Scan for the cell matching the given text and deliver its (X, Y) coordinate at center. 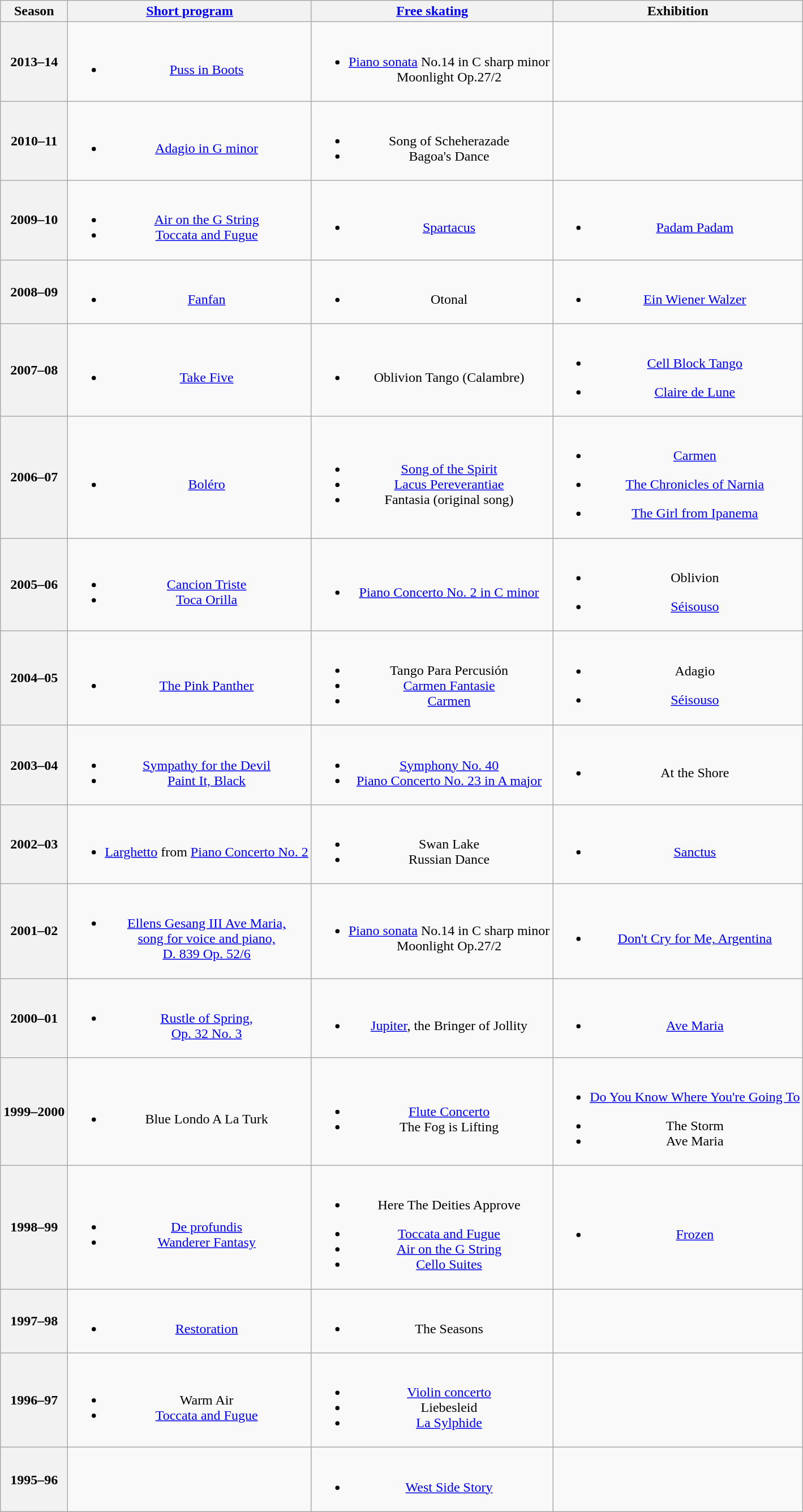
Take Five (190, 370)
Puss in Boots (190, 62)
Warm AirToccata and Fugue (190, 1401)
Adagio in G minor (190, 141)
2005–06 (34, 584)
Sanctus (678, 844)
2007–08 (34, 370)
Adagio Séisouso (678, 678)
1998–99 (34, 1227)
Piano Concerto No. 2 in C minor (432, 584)
1996–97 (34, 1401)
Song of the SpiritLacus PereverantiaeFantasia (original song) (432, 477)
2002–03 (34, 844)
Don't Cry for Me, Argentina (678, 931)
2008–09 (34, 292)
Jupiter, the Bringer of Jollity (432, 1018)
Cancion TristeToca Orilla (190, 584)
Carmen The Chronicles of Narnia The Girl from Ipanema (678, 477)
Exhibition (678, 11)
2004–05 (34, 678)
2009–10 (34, 220)
Boléro (190, 477)
Swan LakeRussian Dance (432, 844)
Ein Wiener Walzer (678, 292)
Frozen (678, 1227)
Ellens Gesang III Ave Maria, song for voice and piano, D. 839 Op. 52/6 (190, 931)
Cell Block Tango Claire de Lune (678, 370)
Oblivion Séisouso (678, 584)
Tango Para Percusión Carmen Fantasie Carmen (432, 678)
Rustle of Spring, Op. 32 No. 3 (190, 1018)
Blue Londo A La Turk (190, 1112)
Larghetto from Piano Concerto No. 2 (190, 844)
Air on the G StringToccata and Fugue (190, 220)
1995–96 (34, 1480)
2003–04 (34, 765)
Symphony No. 40Piano Concerto No. 23 in A major (432, 765)
2010–11 (34, 141)
Do You Know Where You're Going To The Storm Ave Maria (678, 1112)
Otonal (432, 292)
1997–98 (34, 1321)
Sympathy for the DevilPaint It, Black (190, 765)
Ave Maria (678, 1018)
Padam Padam (678, 220)
At the Shore (678, 765)
Free skating (432, 11)
2000–01 (34, 1018)
De profundisWanderer Fantasy (190, 1227)
2006–07 (34, 477)
Violin concertoLiebesleidLa Sylphide (432, 1401)
Spartacus (432, 220)
Oblivion Tango (Calambre) (432, 370)
2001–02 (34, 931)
West Side Story (432, 1480)
Restoration (190, 1321)
2013–14 (34, 62)
Fanfan (190, 292)
1999–2000 (34, 1112)
Short program (190, 11)
Flute ConcertoThe Fog is Lifting (432, 1112)
Song of Scheherazade Bagoa's Dance (432, 141)
The Pink Panther (190, 678)
Season (34, 11)
Here The Deities Approve Toccata and FugueAir on the G StringCello Suites (432, 1227)
The Seasons (432, 1321)
